From the cell containing the given text, extract its center point as (x, y) coordinate. 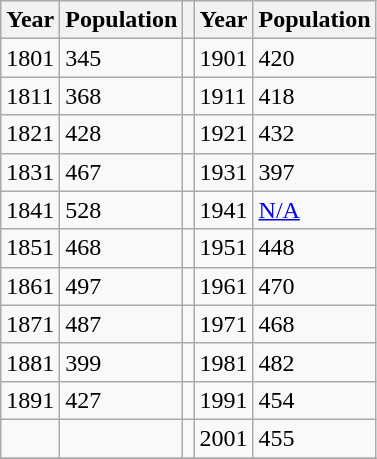
427 (122, 400)
418 (314, 96)
1871 (30, 324)
428 (122, 134)
1881 (30, 362)
1851 (30, 248)
1901 (224, 58)
1981 (224, 362)
1951 (224, 248)
1991 (224, 400)
368 (122, 96)
497 (122, 286)
1861 (30, 286)
1931 (224, 172)
528 (122, 210)
1811 (30, 96)
397 (314, 172)
1961 (224, 286)
482 (314, 362)
399 (122, 362)
455 (314, 438)
432 (314, 134)
454 (314, 400)
1971 (224, 324)
1911 (224, 96)
1841 (30, 210)
2001 (224, 438)
1831 (30, 172)
470 (314, 286)
1801 (30, 58)
1891 (30, 400)
1821 (30, 134)
448 (314, 248)
1921 (224, 134)
1941 (224, 210)
467 (122, 172)
N/A (314, 210)
487 (122, 324)
345 (122, 58)
420 (314, 58)
